Search for the cell housing the specified text and yield its [X, Y] center coordinate. 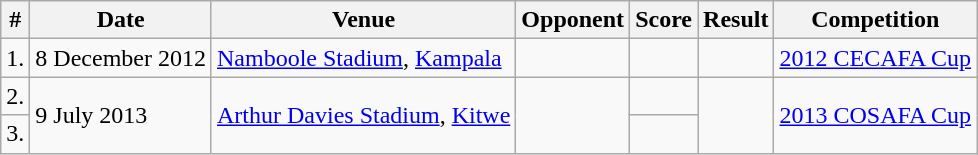
Date [121, 20]
Venue [363, 20]
Score [664, 20]
1. [16, 58]
Opponent [573, 20]
Result [736, 20]
# [16, 20]
3. [16, 134]
Namboole Stadium, Kampala [363, 58]
Arthur Davies Stadium, Kitwe [363, 115]
9 July 2013 [121, 115]
8 December 2012 [121, 58]
2012 CECAFA Cup [876, 58]
2. [16, 96]
2013 COSAFA Cup [876, 115]
Competition [876, 20]
